Locate the cell with the specified text and output its [x, y] center coordinate. 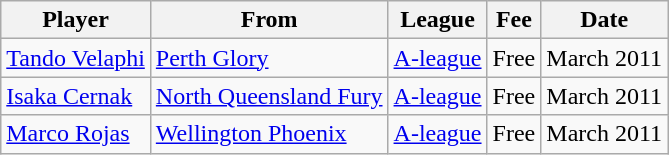
Isaka Cernak [76, 96]
League [438, 20]
Tando Velaphi [76, 58]
Marco Rojas [76, 134]
Fee [514, 20]
Wellington Phoenix [269, 134]
Date [604, 20]
North Queensland Fury [269, 96]
Perth Glory [269, 58]
From [269, 20]
Player [76, 20]
